Return [X, Y] of the center of cell containing provided text 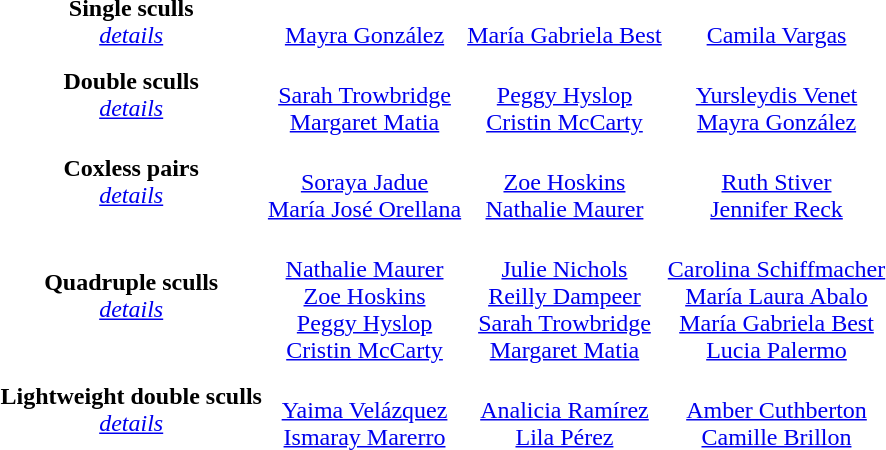
Sarah TrowbridgeMargaret Matia [364, 95]
Zoe HoskinsNathalie Maurer [565, 182]
Ruth StiverJennifer Reck [776, 182]
Carolina SchiffmacherMaría Laura AbaloMaría Gabriela BestLucia Palermo [776, 296]
Nathalie MaurerZoe HoskinsPeggy HyslopCristin McCarty [364, 296]
Julie NicholsReilly DampeerSarah TrowbridgeMargaret Matia [565, 296]
Yursleydis VenetMayra González [776, 95]
Soraya JadueMaría José Orellana [364, 182]
Peggy HyslopCristin McCarty [565, 95]
